Locate the cell with the specified text and output its (x, y) center coordinate. 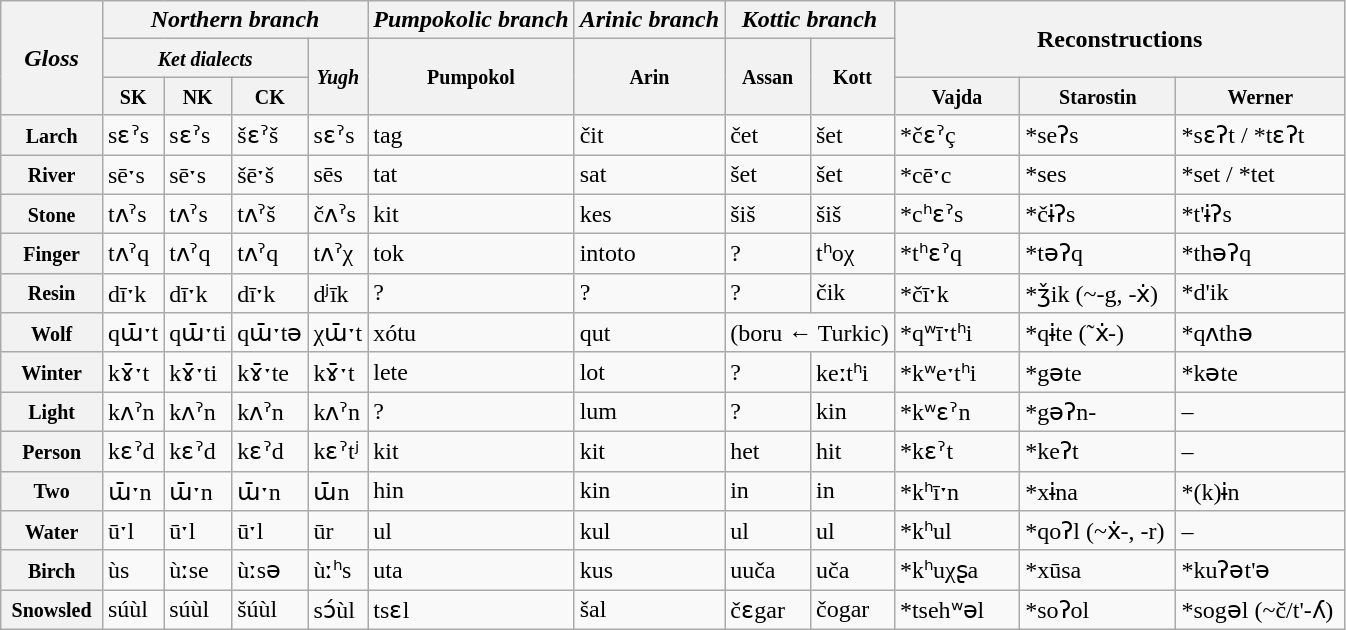
čogar (852, 610)
(boru ← Turkic) (810, 333)
*qʌthǝ (1260, 333)
*xɨna (1098, 491)
*kǝte (1260, 372)
čʌˀs (338, 214)
tok (471, 254)
dʲīk (338, 293)
Gloss (52, 58)
χɯ̄ˑt (338, 333)
tsɛl (471, 610)
*kʰul (956, 531)
qɯ̄ˑt (132, 333)
sat (649, 174)
kɤ̄ˑti (198, 372)
Wolf (52, 333)
Larch (52, 135)
Assan (768, 77)
Kott (852, 77)
River (52, 174)
*set / *tet (1260, 174)
*čīˑk (956, 293)
kɛˀtʲ (338, 451)
lot (649, 372)
kɤ̄ˑte (270, 372)
čit (649, 135)
qɯ̄ˑtə (270, 333)
*seʔs (1098, 135)
sēs (338, 174)
Reconstructions (1119, 39)
qɯ̄ˑti (198, 333)
*kʷɛˀn (956, 412)
het (768, 451)
Two (52, 491)
*tǝʔq (1098, 254)
CK (270, 96)
SK (132, 96)
kul (649, 531)
*gǝte (1098, 372)
*qɨte (˜ẋ-) (1098, 333)
šal (649, 610)
lete (471, 372)
qut (649, 333)
*tsehʷəl (956, 610)
*kʷeˑtʰi (956, 372)
Arin (649, 77)
tag (471, 135)
*cēˑc (956, 174)
šēˑš (270, 174)
kus (649, 570)
xótu (471, 333)
Person (52, 451)
hin (471, 491)
čet (768, 135)
*kuʔǝt'ǝ (1260, 570)
*soʔol (1098, 610)
šúùl (270, 610)
Ket dialects (204, 58)
šɛˀš (270, 135)
čɛgar (768, 610)
*kɛˀt (956, 451)
tat (471, 174)
*cʰɛˀs (956, 214)
*qoʔl (~ẋ-, -r) (1098, 531)
ùːsə (270, 570)
Starostin (1098, 96)
*xūsa (1098, 570)
Stone (52, 214)
Light (52, 412)
uča (852, 570)
Pumpokol (471, 77)
Pumpokolic branch (471, 20)
*d'ik (1260, 293)
*čɛˀç (956, 135)
*sɛʔt / *tɛʔt (1260, 135)
Water (52, 531)
*kʰīˑn (956, 491)
ùs (132, 570)
intoto (649, 254)
Yugh (338, 77)
Snowsled (52, 610)
Birch (52, 570)
*qʷīˑtʰi (956, 333)
Resin (52, 293)
*(k)ɨn (1260, 491)
*thǝʔq (1260, 254)
*gǝʔn- (1098, 412)
Werner (1260, 96)
NK (198, 96)
Vajda (956, 96)
Finger (52, 254)
tʰoχ (852, 254)
Northern branch (234, 20)
*kʰuχʂa (956, 570)
keːtʰi (852, 372)
lum (649, 412)
čik (852, 293)
*sogǝl (~č/t'-ʎ) (1260, 610)
Arinic branch (649, 20)
kes (649, 214)
tʌˀš (270, 214)
Winter (52, 372)
*čɨʔs (1098, 214)
sɔ́ùl (338, 610)
*t'ɨʔs (1260, 214)
ūr (338, 531)
ùːse (198, 570)
hit (852, 451)
*keʔt (1098, 451)
uuča (768, 570)
tʌˀχ (338, 254)
ɯ̄n (338, 491)
*ses (1098, 174)
*ǯik (~-g, -ẋ) (1098, 293)
Kottic branch (810, 20)
uta (471, 570)
ùːʰs (338, 570)
*tʰɛˀq (956, 254)
